Return (X, Y) of the center of cell containing provided text 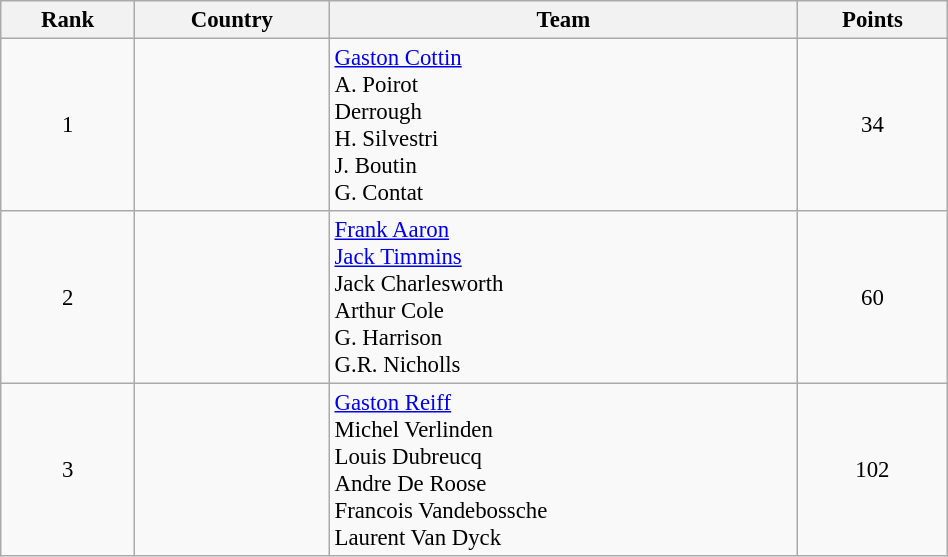
Gaston CottinA. PoirotDerroughH. SilvestriJ. BoutinG. Contat (563, 126)
Country (232, 20)
34 (873, 126)
Frank AaronJack TimminsJack CharlesworthArthur ColeG. HarrisonG.R. Nicholls (563, 298)
1 (68, 126)
Team (563, 20)
2 (68, 298)
Rank (68, 20)
3 (68, 470)
102 (873, 470)
Points (873, 20)
60 (873, 298)
Gaston ReiffMichel VerlindenLouis DubreucqAndre De RooseFrancois VandebosscheLaurent Van Dyck (563, 470)
